Determine the [x, y] coordinate at the center of the cell enclosing the given text.  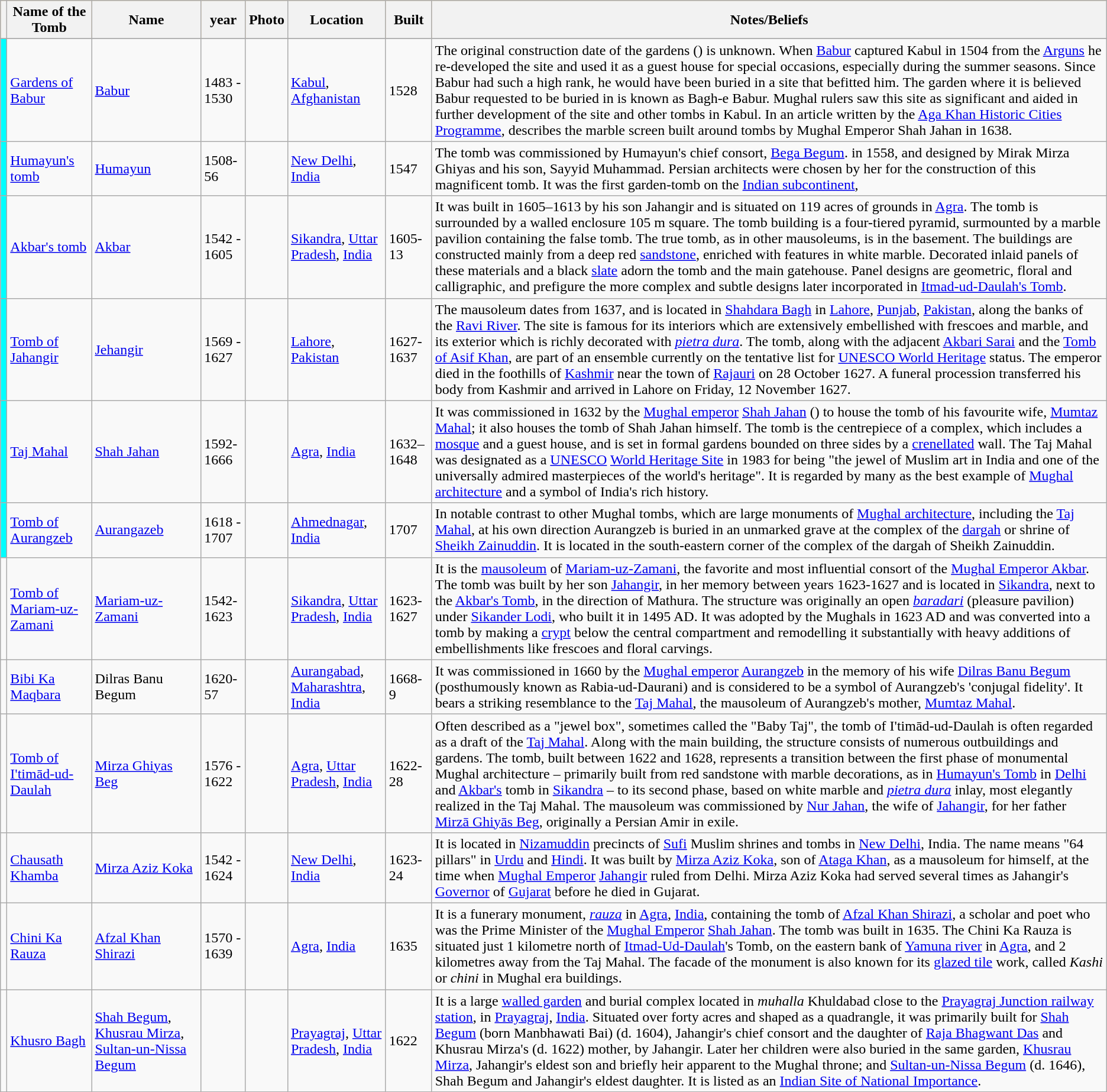
1592- 1666 [224, 452]
Afzal Khan Shirazi [147, 946]
Aurangabad, Maharashtra, India [336, 687]
Tomb of Aurangzeb [50, 530]
1570 - 1639 [224, 946]
Dilras Banu Begum [147, 687]
Mirza Aziz Koka [147, 867]
1632–1648 [409, 452]
Photo [266, 20]
1668-9 [409, 687]
Agra, Uttar Pradesh, India [336, 773]
Ahmednagar, India [336, 530]
1623-24 [409, 867]
Tomb of Jahangir [50, 349]
1542 - 1605 [224, 247]
1528 [409, 90]
Tomb of I'timād-ud-Daulah [50, 773]
1635 [409, 946]
1508-56 [224, 169]
Mariam-uz-Zamani [147, 608]
1542-1623 [224, 608]
Gardens of Babur [50, 90]
Akbar [147, 247]
Humayun [147, 169]
1576 - 1622 [224, 773]
Chausath Khamba [50, 867]
Babur [147, 90]
1547 [409, 169]
Jehangir [147, 349]
Bibi Ka Maqbara [50, 687]
1605-13 [409, 247]
Location [336, 20]
Lahore, Pakistan [336, 349]
Khusro Bagh [50, 1040]
1623-1627 [409, 608]
Name [147, 20]
Shah Jahan [147, 452]
Taj Mahal [50, 452]
1569 - 1627 [224, 349]
1622 [409, 1040]
Akbar's tomb [50, 247]
Mirza Ghiyas Beg [147, 773]
Tomb of Mariam-uz-Zamani [50, 608]
1542 - 1624 [224, 867]
Humayun's tomb [50, 169]
1483 - 1530 [224, 90]
Built [409, 20]
Name of the Tomb [50, 20]
Aurangazeb [147, 530]
1620-57 [224, 687]
Kabul, Afghanistan [336, 90]
1618 - 1707 [224, 530]
1707 [409, 530]
Chini Ka Rauza [50, 946]
1622-28 [409, 773]
Shah Begum, Khusrau Mirza, Sultan-un-Nissa Begum [147, 1040]
year [224, 20]
Prayagraj, Uttar Pradesh, India [336, 1040]
1627-1637 [409, 349]
Notes/Beliefs [769, 20]
